Extract the (x, y) coordinate from the center of the cell holding the provided text.  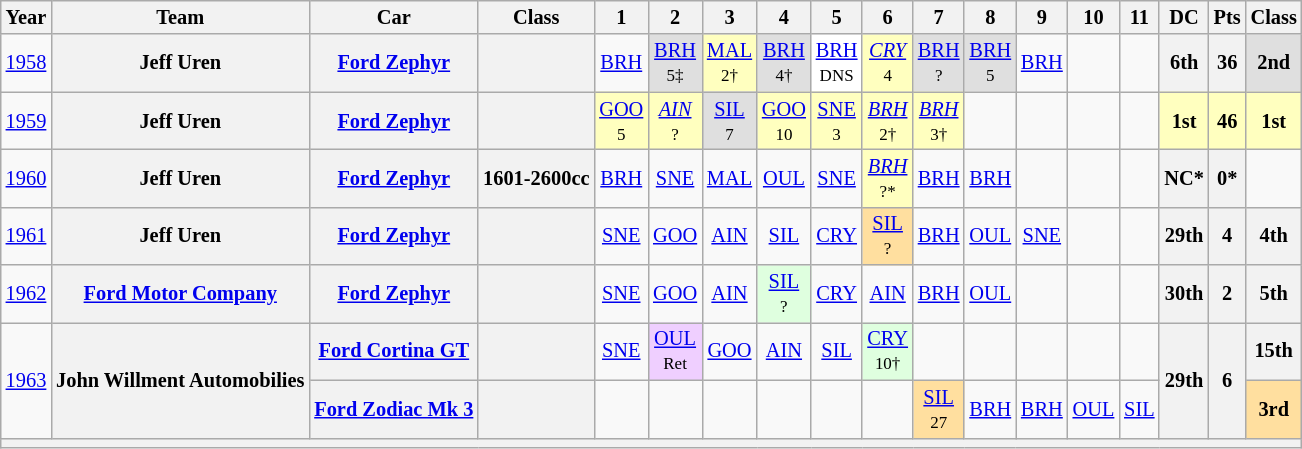
2nd (1274, 63)
1601-2600cc (536, 178)
Year (26, 17)
BRH? (939, 63)
1959 (26, 121)
1961 (26, 236)
7 (939, 17)
OULRet (675, 351)
1960 (26, 178)
BRH3† (939, 121)
AIN? (675, 121)
Pts (1228, 17)
GOO5 (621, 121)
GOO10 (784, 121)
5 (837, 17)
4th (1274, 236)
0* (1228, 178)
Ford Zodiac Mk 3 (394, 409)
BRH2† (887, 121)
BRH5‡ (675, 63)
SNE3 (837, 121)
NC* (1184, 178)
15th (1274, 351)
Team (180, 17)
3rd (1274, 409)
1958 (26, 63)
Ford Cortina GT (394, 351)
9 (1042, 17)
11 (1139, 17)
Ford Motor Company (180, 294)
5th (1274, 294)
1 (621, 17)
1963 (26, 380)
Car (394, 17)
MAL2† (730, 63)
6th (1184, 63)
BRH?* (887, 178)
46 (1228, 121)
3 (730, 17)
8 (990, 17)
MAL (730, 178)
10 (1094, 17)
BRH5 (990, 63)
SIL7 (730, 121)
30th (1184, 294)
John Willment Automobilies (180, 380)
BRHDNS (837, 63)
CRY10† (887, 351)
CRY4 (887, 63)
BRH4† (784, 63)
DC (1184, 17)
1962 (26, 294)
SIL27 (939, 409)
36 (1228, 63)
